Provide the (X, Y) coordinate of the cell's center where the given text is located.  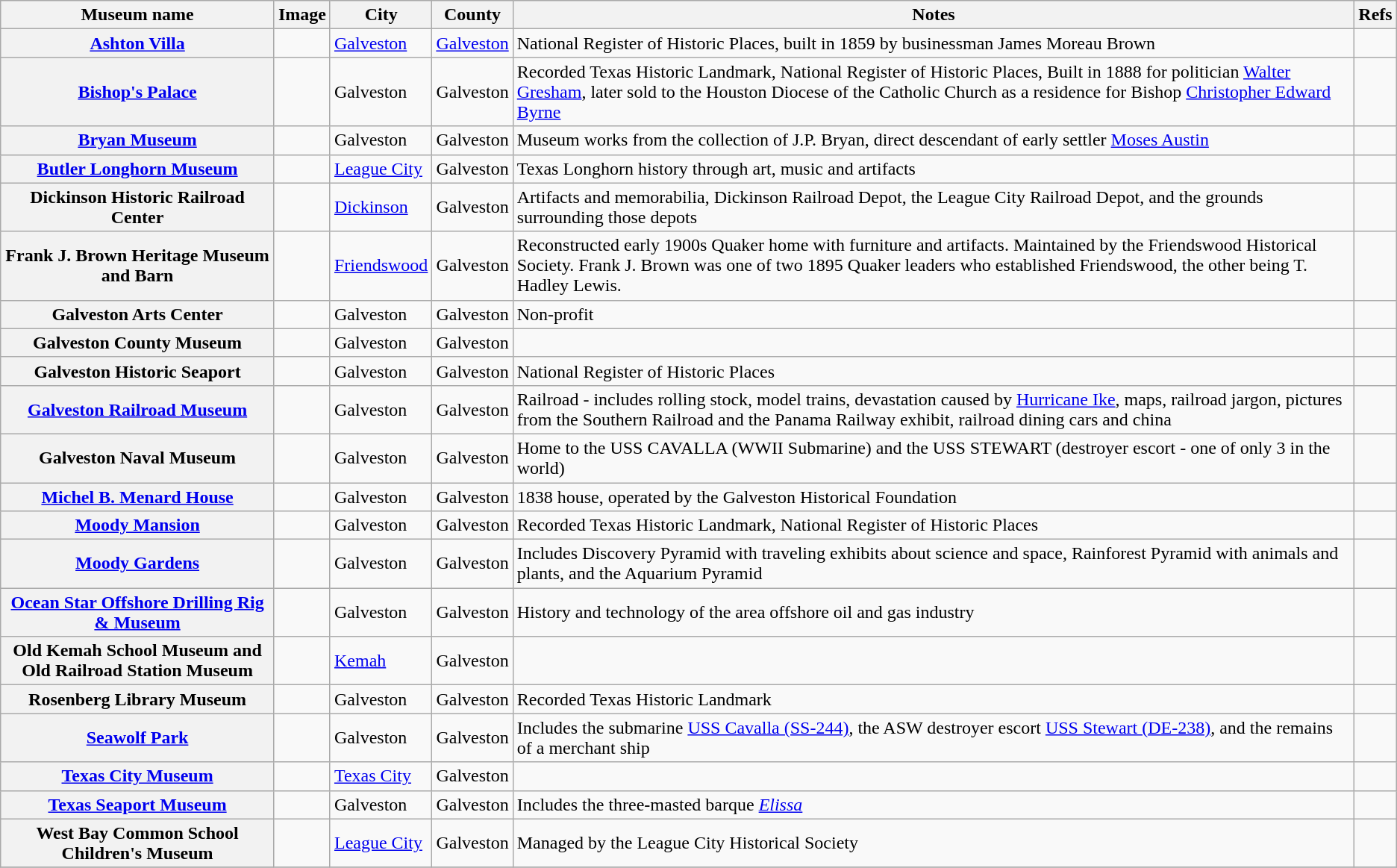
National Register of Historic Places (934, 371)
Image (301, 15)
Non-profit (934, 314)
Moody Gardens (137, 564)
Texas City (381, 776)
City (381, 15)
Ashton Villa (137, 43)
Moody Mansion (137, 525)
Old Kemah School Museum and Old Railroad Station Museum (137, 661)
West Bay Common School Children's Museum (137, 843)
Galveston Arts Center (137, 314)
Refs (1375, 15)
Frank J. Brown Heritage Museum and Barn (137, 266)
Ocean Star Offshore Drilling Rig & Museum (137, 612)
Texas City Museum (137, 776)
Dickinson (381, 207)
Galveston Naval Museum (137, 458)
Rosenberg Library Museum (137, 699)
Managed by the League City Historical Society (934, 843)
Dickinson Historic Railroad Center (137, 207)
Includes the three-masted barque Elissa (934, 805)
Galveston County Museum (137, 343)
Texas Longhorn history through art, music and artifacts (934, 169)
Bryan Museum (137, 140)
Friendswood (381, 266)
Museum works from the collection of J.P. Bryan, direct descendant of early settler Moses Austin (934, 140)
Michel B. Menard House (137, 496)
Includes Discovery Pyramid with traveling exhibits about science and space, Rainforest Pyramid with animals and plants, and the Aquarium Pyramid (934, 564)
National Register of Historic Places, built in 1859 by businessman James Moreau Brown (934, 43)
History and technology of the area offshore oil and gas industry (934, 612)
Home to the USS CAVALLA (WWII Submarine) and the USS STEWART (destroyer escort - one of only 3 in the world) (934, 458)
Artifacts and memorabilia, Dickinson Railroad Depot, the League City Railroad Depot, and the grounds surrounding those depots (934, 207)
Galveston Historic Seaport (137, 371)
Galveston Railroad Museum (137, 409)
Butler Longhorn Museum (137, 169)
Kemah (381, 661)
Bishop's Palace (137, 92)
Texas Seaport Museum (137, 805)
Museum name (137, 15)
County (472, 15)
Seawolf Park (137, 737)
Recorded Texas Historic Landmark, National Register of Historic Places (934, 525)
Recorded Texas Historic Landmark (934, 699)
Includes the submarine USS Cavalla (SS-244), the ASW destroyer escort USS Stewart (DE-238), and the remains of a merchant ship (934, 737)
Notes (934, 15)
1838 house, operated by the Galveston Historical Foundation (934, 496)
